Extract the [X, Y] coordinate from the center of the cell holding the provided text.  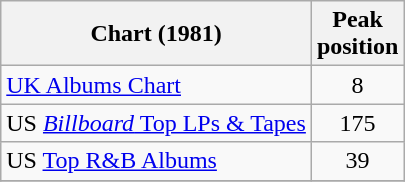
US Billboard Top LPs & Tapes [156, 123]
Peakposition [357, 34]
UK Albums Chart [156, 85]
Chart (1981) [156, 34]
8 [357, 85]
39 [357, 161]
US Top R&B Albums [156, 161]
175 [357, 123]
